Provide the [x, y] coordinate of the cell's center where the given text is located.  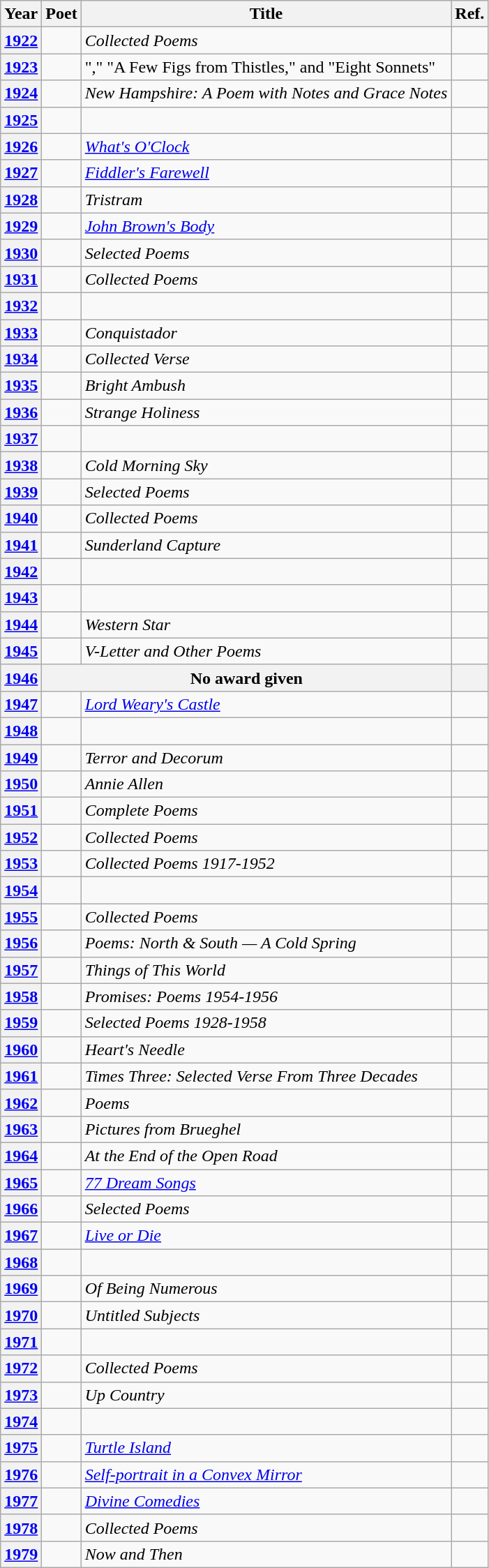
1922 [21, 40]
What's O'Clock [266, 147]
Promises: Poems 1954-1956 [266, 996]
Annie Allen [266, 784]
1946 [21, 678]
1954 [21, 890]
1977 [21, 1501]
1930 [21, 253]
1941 [21, 545]
1943 [21, 598]
Of Being Numerous [266, 1289]
1926 [21, 147]
Bright Ambush [266, 386]
1936 [21, 412]
Now and Then [266, 1554]
1976 [21, 1474]
Selected Poems 1928-1958 [266, 1023]
Complete Poems [266, 811]
Times Three: Selected Verse From Three Decades [266, 1076]
1975 [21, 1448]
1949 [21, 757]
1964 [21, 1156]
Turtle Island [266, 1448]
Ref. [470, 14]
1925 [21, 120]
Tristram [266, 200]
Strange Holiness [266, 412]
Things of This World [266, 970]
1923 [21, 67]
1929 [21, 226]
1934 [21, 359]
Sunderland Capture [266, 545]
1979 [21, 1554]
1944 [21, 625]
1961 [21, 1076]
Pictures from Brueghel [266, 1129]
Conquistador [266, 333]
1958 [21, 996]
1962 [21, 1103]
Live or Die [266, 1236]
1967 [21, 1236]
1963 [21, 1129]
1945 [21, 651]
1959 [21, 1023]
1924 [21, 94]
1968 [21, 1262]
Untitled Subjects [266, 1315]
1935 [21, 386]
77 Dream Songs [266, 1183]
1973 [21, 1395]
1969 [21, 1289]
Poems: North & South — A Cold Spring [266, 943]
1966 [21, 1209]
1970 [21, 1315]
1960 [21, 1050]
1974 [21, 1421]
1933 [21, 333]
Terror and Decorum [266, 757]
1948 [21, 731]
Collected Verse [266, 359]
Self-portrait in a Convex Mirror [266, 1474]
1939 [21, 492]
Poems [266, 1103]
1956 [21, 943]
1951 [21, 811]
No award given [247, 678]
1971 [21, 1342]
1938 [21, 465]
Poet [61, 14]
1978 [21, 1528]
1931 [21, 279]
V-Letter and Other Poems [266, 651]
1957 [21, 970]
1947 [21, 704]
Year [21, 14]
1927 [21, 173]
1950 [21, 784]
1972 [21, 1368]
Collected Poems 1917-1952 [266, 864]
1952 [21, 837]
1953 [21, 864]
1942 [21, 572]
Divine Comedies [266, 1501]
Cold Morning Sky [266, 465]
Lord Weary's Castle [266, 704]
Title [266, 14]
1955 [21, 917]
At the End of the Open Road [266, 1156]
Heart's Needle [266, 1050]
Western Star [266, 625]
1928 [21, 200]
Up Country [266, 1395]
"," "A Few Figs from Thistles," and "Eight Sonnets" [266, 67]
New Hampshire: A Poem with Notes and Grace Notes [266, 94]
1965 [21, 1183]
1940 [21, 518]
1932 [21, 306]
Fiddler's Farewell [266, 173]
John Brown's Body [266, 226]
1937 [21, 439]
